Return the (x, y) coordinate for the center point of the cell that contains the specified text.  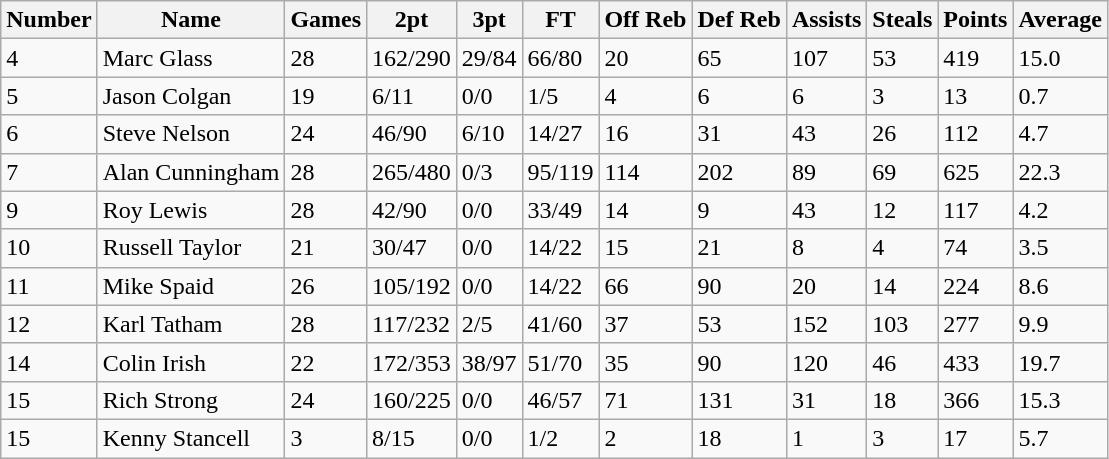
33/49 (560, 210)
160/225 (412, 400)
4.2 (1060, 210)
Roy Lewis (191, 210)
15.3 (1060, 400)
103 (902, 324)
8/15 (412, 438)
42/90 (412, 210)
Mike Spaid (191, 286)
71 (646, 400)
162/290 (412, 58)
19 (326, 96)
105/192 (412, 286)
625 (976, 172)
69 (902, 172)
1/2 (560, 438)
Steals (902, 20)
11 (49, 286)
Def Reb (739, 20)
13 (976, 96)
6/10 (489, 134)
117 (976, 210)
Karl Tatham (191, 324)
Assists (826, 20)
3pt (489, 20)
66 (646, 286)
22.3 (1060, 172)
16 (646, 134)
10 (49, 248)
15.0 (1060, 58)
89 (826, 172)
Alan Cunningham (191, 172)
120 (826, 362)
35 (646, 362)
433 (976, 362)
Average (1060, 20)
19.7 (1060, 362)
8.6 (1060, 286)
9.9 (1060, 324)
51/70 (560, 362)
3.5 (1060, 248)
29/84 (489, 58)
131 (739, 400)
95/119 (560, 172)
Games (326, 20)
419 (976, 58)
30/47 (412, 248)
5 (49, 96)
38/97 (489, 362)
74 (976, 248)
4.7 (1060, 134)
172/353 (412, 362)
22 (326, 362)
41/60 (560, 324)
277 (976, 324)
1/5 (560, 96)
152 (826, 324)
Number (49, 20)
Rich Strong (191, 400)
Marc Glass (191, 58)
8 (826, 248)
117/232 (412, 324)
FT (560, 20)
0.7 (1060, 96)
1 (826, 438)
112 (976, 134)
2 (646, 438)
202 (739, 172)
265/480 (412, 172)
Russell Taylor (191, 248)
Colin Irish (191, 362)
Kenny Stancell (191, 438)
46/57 (560, 400)
46/90 (412, 134)
Points (976, 20)
37 (646, 324)
14/27 (560, 134)
17 (976, 438)
0/3 (489, 172)
224 (976, 286)
Jason Colgan (191, 96)
114 (646, 172)
107 (826, 58)
7 (49, 172)
Off Reb (646, 20)
65 (739, 58)
5.7 (1060, 438)
Steve Nelson (191, 134)
46 (902, 362)
2/5 (489, 324)
2pt (412, 20)
66/80 (560, 58)
Name (191, 20)
6/11 (412, 96)
366 (976, 400)
